From the cell containing the given text, extract its center point as (x, y) coordinate. 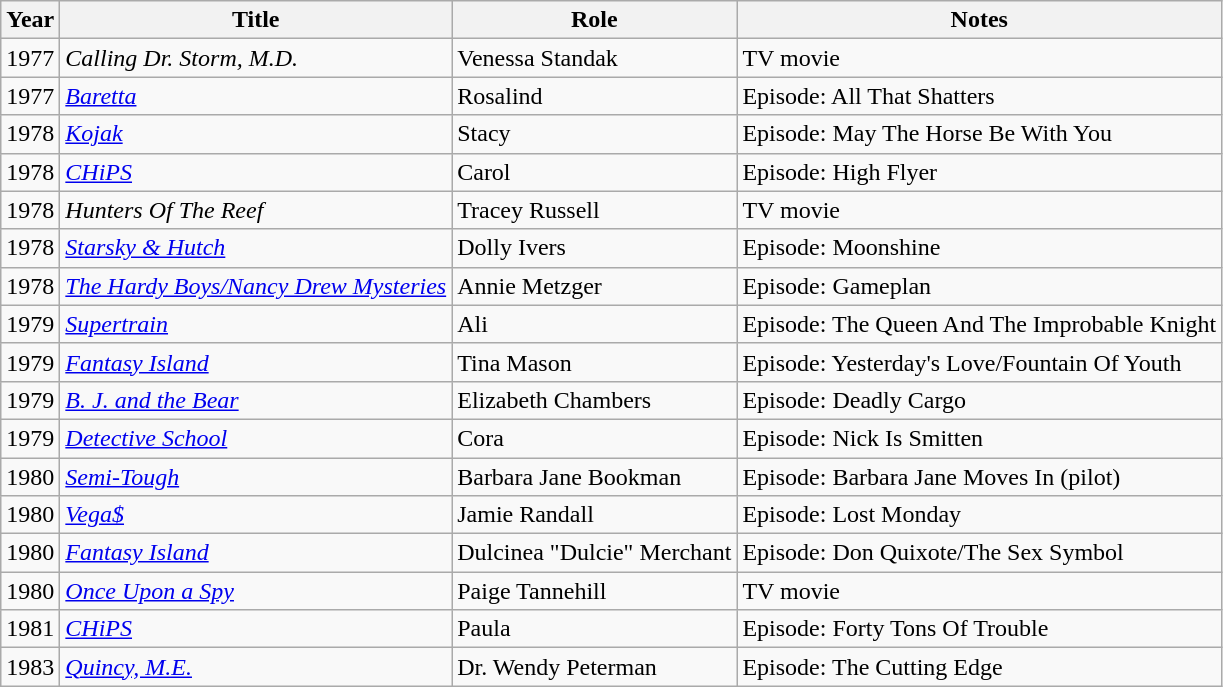
Dolly Ivers (594, 248)
Episode: The Cutting Edge (980, 667)
Episode: All That Shatters (980, 96)
The Hardy Boys/Nancy Drew Mysteries (256, 286)
Episode: Barbara Jane Moves In (pilot) (980, 477)
Elizabeth Chambers (594, 400)
Episode: Don Quixote/The Sex Symbol (980, 553)
Barbara Jane Bookman (594, 477)
Episode: Deadly Cargo (980, 400)
Episode: Lost Monday (980, 515)
Rosalind (594, 96)
Cora (594, 438)
Tina Mason (594, 362)
Paula (594, 629)
Episode: Moonshine (980, 248)
Once Upon a Spy (256, 591)
Semi-Tough (256, 477)
Kojak (256, 134)
Hunters Of The Reef (256, 210)
Supertrain (256, 324)
Quincy, M.E. (256, 667)
Ali (594, 324)
Dulcinea "Dulcie" Merchant (594, 553)
1983 (30, 667)
Calling Dr. Storm, M.D. (256, 58)
Stacy (594, 134)
Title (256, 20)
Paige Tannehill (594, 591)
Vega$ (256, 515)
Annie Metzger (594, 286)
Episode: Nick Is Smitten (980, 438)
Episode: Forty Tons Of Trouble (980, 629)
Venessa Standak (594, 58)
Tracey Russell (594, 210)
1981 (30, 629)
Year (30, 20)
Episode: Yesterday's Love/Fountain Of Youth (980, 362)
Carol (594, 172)
Episode: May The Horse Be With You (980, 134)
Detective School (256, 438)
Dr. Wendy Peterman (594, 667)
Role (594, 20)
Starsky & Hutch (256, 248)
Episode: High Flyer (980, 172)
B. J. and the Bear (256, 400)
Notes (980, 20)
Baretta (256, 96)
Episode: The Queen And The Improbable Knight (980, 324)
Jamie Randall (594, 515)
Episode: Gameplan (980, 286)
